Determine the (X, Y) coordinate at the center of the cell enclosing the given text.  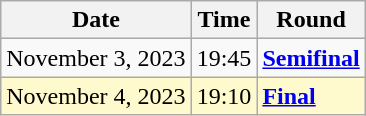
Date (96, 20)
November 3, 2023 (96, 58)
November 4, 2023 (96, 96)
Round (311, 20)
19:45 (224, 58)
Semifinal (311, 58)
19:10 (224, 96)
Time (224, 20)
Final (311, 96)
